From the cell containing the given text, extract its center point as [x, y] coordinate. 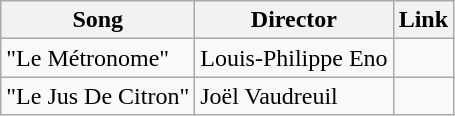
Song [98, 20]
Louis-Philippe Eno [294, 58]
Joël Vaudreuil [294, 96]
"Le Jus De Citron" [98, 96]
"Le Métronome" [98, 58]
Director [294, 20]
Link [423, 20]
